Scan for the cell matching the given text and deliver its [x, y] coordinate at center. 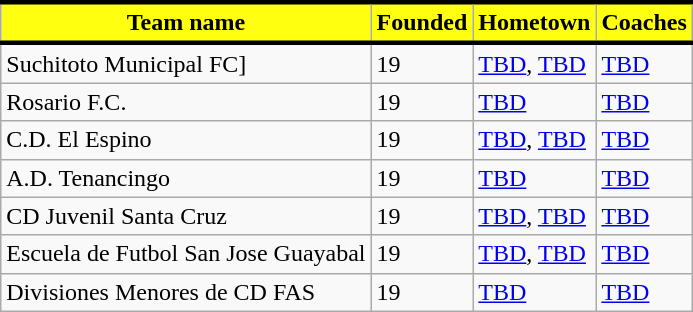
Hometown [534, 22]
Escuela de Futbol San Jose Guayabal [186, 254]
Coaches [644, 22]
Founded [422, 22]
Team name [186, 22]
Rosario F.C. [186, 102]
A.D. Tenancingo [186, 178]
CD Juvenil Santa Cruz [186, 216]
Divisiones Menores de CD FAS [186, 292]
Suchitoto Municipal FC] [186, 63]
C.D. El Espino [186, 140]
